Extract the (X, Y) coordinate from the center of the cell holding the provided text.  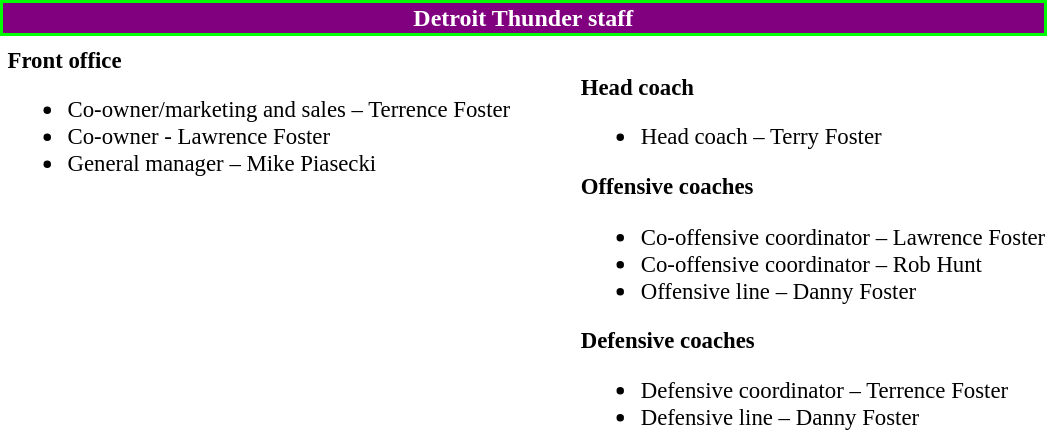
Detroit Thunder staff (524, 18)
